Detect which cell encompasses the target text, then output its (X, Y) center coordinate. 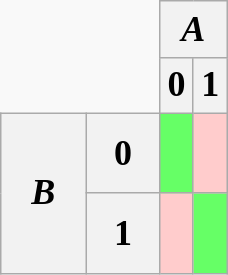
B (43, 194)
A (193, 29)
